Search for the cell housing the specified text and yield its (X, Y) center coordinate. 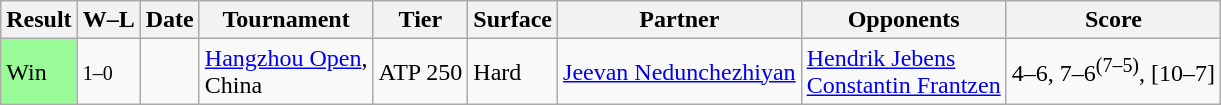
Opponents (904, 20)
W–L (108, 20)
Date (170, 20)
Jeevan Nedunchezhiyan (680, 72)
Surface (513, 20)
Score (1113, 20)
Tier (420, 20)
Hangzhou Open, China (286, 72)
Hard (513, 72)
Hendrik Jebens Constantin Frantzen (904, 72)
Result (39, 20)
ATP 250 (420, 72)
Partner (680, 20)
1–0 (108, 72)
Win (39, 72)
Tournament (286, 20)
4–6, 7–6(7–5), [10–7] (1113, 72)
